Find where the given text appears and provide that cell's center as [x, y] coordinate. 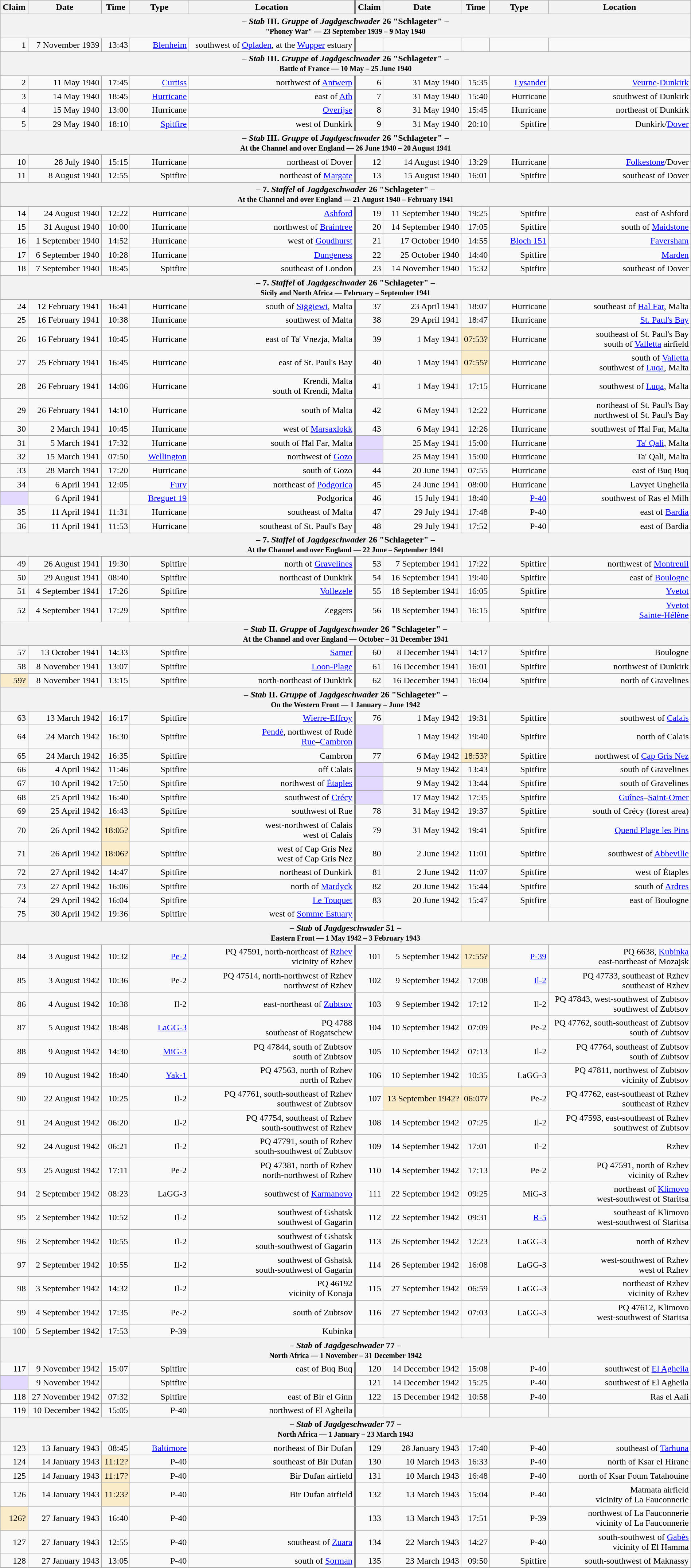
PQ 47514, north-northwest of Rzhev northwest of Rzhev [272, 980]
south of Zubtsov [272, 1312]
06:20 [116, 1123]
15:45 [475, 110]
Fury [160, 485]
91 [14, 1123]
2 March 1941 [65, 429]
24 June 1941 [422, 485]
4 August 1942 [65, 1004]
11:46 [116, 770]
102 [369, 980]
17:08 [475, 980]
Folkestone/Dover [620, 162]
southwest of Karmanovo [272, 1194]
110 [369, 1170]
7 September 1941 [422, 564]
24 August 1940 [65, 213]
29 April 1941 [422, 320]
52 [14, 610]
PQ 47762, south-southeast of Zubtsov south of Zubtsov [620, 1027]
129 [369, 1448]
71 [14, 854]
76 [369, 718]
Lysander [519, 82]
northeast of St. Paul's Baynorthwest of St. Paul's Bay [620, 410]
17:20 [116, 470]
17:26 [116, 591]
13 September 1942? [422, 1099]
16:35 [116, 756]
southwest of Luqa, Malta [620, 386]
8 December 1941 [422, 653]
27 November 1942 [65, 1397]
13 October 1941 [65, 653]
86 [14, 1004]
west of Goudhurst [272, 241]
11:01 [475, 854]
92 [14, 1146]
15 May 1940 [65, 110]
15:25 [475, 1382]
11:23? [116, 1495]
east of Bir el Ginn [272, 1397]
13:29 [475, 162]
16 [14, 241]
23 April 1941 [422, 306]
40 [369, 362]
22 August 1942 [65, 1099]
Ras el Aali [620, 1397]
6 [369, 82]
Dungeness [272, 255]
56 [369, 610]
22 [369, 255]
48 [369, 526]
65 [14, 756]
south of Ardres [620, 886]
Marden [620, 255]
14:52 [116, 241]
PQ 47844, south of Zubtsov south of Zubtsov [272, 1051]
15:04 [475, 1495]
Rzhev [620, 1146]
127 [14, 1542]
northeast of Margate [272, 175]
13 [369, 175]
17:52 [475, 526]
08:00 [475, 485]
32 [14, 456]
96 [14, 1241]
northwest of Gozo [272, 456]
10:58 [475, 1397]
35 [14, 512]
11 [14, 175]
5 [14, 124]
17:12 [475, 1004]
south of Ħal Far, Malta [272, 443]
124 [14, 1462]
109 [369, 1146]
northeast of Dover [272, 162]
17:32 [116, 443]
84 [14, 957]
06:59 [475, 1288]
northwest of Montreuil [620, 564]
121 [369, 1382]
southwest of Abbeville [620, 854]
10:25 [116, 1099]
33 [14, 470]
PQ 47791, south of Rzhev south-southwest of Zubtsov [272, 1146]
20 June 1941 [422, 470]
13:15 [116, 680]
14:47 [116, 872]
Ashford [272, 213]
85 [14, 980]
9 August 1942 [65, 1051]
PQ 47591, north-northeast of Rzhevvicinity of Rzhev [272, 957]
5 August 1942 [65, 1027]
117 [14, 1369]
Kubinka [272, 1331]
72 [14, 872]
11:07 [475, 872]
10:32 [116, 957]
Yak-1 [160, 1075]
20:10 [475, 124]
18:47 [475, 320]
80 [369, 854]
133 [369, 1518]
55 [369, 591]
southeast of St. Paul's Bay south of Valletta airfield [620, 339]
PQ 47381, north of Rzhev north-northwest of Rzhev [272, 1170]
09:31 [475, 1218]
17:01 [475, 1146]
115 [369, 1288]
14 May 1940 [65, 96]
Veurne-Dunkirk [620, 82]
Wierre-Effroy [272, 718]
south of Crécy (forest area) [620, 811]
1 September 1940 [65, 241]
Le Touquet [272, 900]
– Stab III. Gruppe of Jagdgeschwader 26 "Schlageter" –At the Channel and over England — 26 June 1940 – 20 August 1941 [345, 143]
northwest of La Fauconnerievicinity of La Fauconnerie [620, 1518]
PQ 47563, north of Rzhev north of Rzhev [272, 1075]
77 [369, 756]
62 [369, 680]
– Stab II. Gruppe of Jagdgeschwader 26 "Schlageter" –On the Western Front — 1 January – June 1942 [345, 699]
PQ 47843, west-southwest of Zubtsov southwest of Zubtsov [620, 1004]
14:10 [116, 410]
57 [14, 653]
60 [369, 653]
19:36 [116, 914]
49 [14, 564]
north of Ksar el Hirane [620, 1462]
11:53 [116, 526]
24 [14, 306]
6 May 1942 [422, 756]
118 [14, 1397]
28 January 1943 [422, 1448]
– 7. Staffel of Jagdgeschwader 26 "Schlageter" –At the Channel and over England — 21 August 1940 – February 1941 [345, 194]
15 July 1941 [422, 498]
131 [369, 1476]
19:30 [116, 564]
west of Dunkirk [272, 124]
19 [369, 213]
9 [369, 124]
St. Paul's Bay [620, 320]
2 [14, 82]
15 December 1942 [422, 1397]
13 January 1943 [65, 1448]
PQ 47811, northwest of Zubtsovvicinity of Zubtsov [620, 1075]
07:55 [475, 470]
east of Ta' Vnezja, Malta [272, 339]
13:07 [116, 666]
89 [14, 1075]
17:45 [116, 82]
4 [14, 110]
17:29 [116, 610]
15:40 [475, 96]
15:15 [116, 162]
39 [369, 339]
7 November 1939 [65, 45]
17:48 [475, 512]
09:50 [475, 1561]
09:25 [475, 1194]
8 August 1940 [65, 175]
south of Vallettasouthwest of Luqa, Malta [620, 362]
Samer [272, 653]
southwest of Ras el Milh [620, 498]
PQ 46192vicinity of Konaja [272, 1288]
101 [369, 957]
15:05 [116, 1411]
107 [369, 1099]
19:41 [475, 830]
06:07? [475, 1099]
3 September 1942 [65, 1288]
north-northeast of Dunkirk [272, 680]
123 [14, 1448]
07:55? [475, 362]
Quend Plage les Pins [620, 830]
south-southwest of Gabèsvicinity of El Hamma [620, 1542]
30 April 1942 [65, 914]
26 [14, 339]
16:33 [475, 1462]
14:17 [475, 653]
– Stab of Jagdgeschwader 77 –North Africa — 1 January – 23 March 1943 [345, 1429]
20 [369, 227]
122 [369, 1397]
northwest of El Agheila [272, 1411]
northwest of Antwerp [272, 82]
23 [369, 269]
135 [369, 1561]
north of Rzhev [620, 1241]
114 [369, 1265]
4 April 1942 [65, 770]
– Stab III. Gruppe of Jagdgeschwader 26 "Schlageter" –Battle of France — 10 May – 25 June 1940 [345, 63]
14:32 [116, 1288]
37 [369, 306]
36 [14, 526]
119 [14, 1411]
southwest of Ħal Far, Malta [620, 429]
16:05 [475, 591]
19:25 [475, 213]
14:33 [116, 653]
17:15 [475, 386]
PQ 6638, Kubinka east-northeast of Mozajsk [620, 957]
17:53 [116, 1331]
112 [369, 1218]
47 [369, 512]
northeast of Bir Dufan [272, 1448]
43 [369, 429]
– Stab III. Gruppe of Jagdgeschwader 26 "Schlageter" –"Phoney War" — 23 September 1939 – 9 May 1940 [345, 26]
– 7. Staffel of Jagdgeschwader 26 "Schlageter" –Sicily and North Africa — February – September 1941 [345, 287]
10:35 [475, 1075]
17 [14, 255]
44 [369, 470]
5 March 1941 [65, 443]
29 May 1940 [65, 124]
PQ 47593, east-southeast of Rzhev southwest of Zubtsov [620, 1123]
– Stab II. Gruppe of Jagdgeschwader 26 "Schlageter" –At the Channel and over England — October – 31 December 1941 [345, 634]
Zeggers [272, 610]
Krendi, Maltasouth of Krendi, Malta [272, 386]
southwest of Crécy [272, 797]
northwest of Étaples [272, 783]
southwest of Rue [272, 811]
southwest of Opladen, at the Wupper estuary [272, 45]
64 [14, 736]
07:03 [475, 1312]
10:52 [116, 1218]
88 [14, 1051]
15 [14, 227]
10:36 [116, 980]
28 [14, 386]
northwest of Cap Gris Nez [620, 756]
west of Somme Estuary [272, 914]
12 [369, 162]
16 September 1941 [422, 577]
Curtiss [160, 82]
10 [14, 162]
68 [14, 797]
116 [369, 1312]
53 [369, 564]
13:05 [116, 1561]
90 [14, 1099]
81 [369, 872]
14 November 1940 [422, 269]
25 [14, 320]
126? [14, 1518]
07:53? [475, 339]
10 April 1942 [65, 783]
15:08 [475, 1369]
17:55? [475, 957]
13:00 [116, 110]
15:35 [475, 82]
Yvetot [620, 591]
18 [14, 269]
16:17 [116, 718]
16:45 [116, 362]
Breguet 19 [160, 498]
west of Étaples [620, 872]
Faversham [620, 241]
east-northeast of Zubtsov [272, 1004]
41 [369, 386]
82 [369, 886]
south of Sorman [272, 1561]
104 [369, 1027]
north of Ksar Foum Tatahouine [620, 1476]
Wellington [160, 456]
29 [14, 410]
132 [369, 1495]
18:06? [116, 854]
19:37 [475, 811]
7 September 1940 [65, 269]
16:48 [475, 1476]
10:00 [116, 227]
22 March 1943 [422, 1542]
13:44 [475, 783]
east of Ath [272, 96]
12:23 [475, 1241]
15:44 [475, 886]
southwest of Dunkirk [620, 96]
73 [14, 886]
Pendé, northwest of RudéRue–Cambron [272, 736]
120 [369, 1369]
Matmata airfieldvicinity of La Fauconnerie [620, 1495]
11 May 1940 [65, 82]
78 [369, 811]
99 [14, 1312]
PQ 47762, east-southeast of Rzhev southeast of Rzhev [620, 1099]
103 [369, 1004]
16:15 [475, 610]
southeast of Zuara [272, 1542]
PQ 47761, south-southeast of Rzhev southwest of Zubtsov [272, 1099]
southeast of Ħal Far, Malta [620, 306]
07:09 [475, 1027]
14 [14, 213]
67 [14, 783]
Boulogne [620, 653]
108 [369, 1123]
25 August 1942 [65, 1170]
10 December 1942 [65, 1411]
126 [14, 1495]
4 September 1942 [65, 1312]
17:11 [116, 1170]
16:41 [116, 306]
83 [369, 900]
11:31 [116, 512]
Blenheim [160, 45]
Overijse [272, 110]
PQ 47754, southeast of Rzhev south-southwest of Rzhev [272, 1123]
18:53? [475, 756]
PQ 47733, southeast of Rzhev southeast of Rzhev [620, 980]
31 August 1940 [65, 227]
69 [14, 811]
93 [14, 1170]
R-5 [519, 1218]
12 February 1941 [65, 306]
17:05 [475, 227]
15:47 [475, 900]
27 [14, 362]
45 [369, 485]
south of Maidstone [620, 227]
50 [14, 577]
14:55 [475, 241]
east of Ashford [620, 213]
14 September 1940 [422, 227]
07:50 [116, 456]
28 July 1940 [65, 162]
18:10 [116, 124]
25 February 1941 [65, 362]
16:30 [116, 736]
21 [369, 241]
6 September 1940 [65, 255]
southwest of Calais [620, 718]
19:31 [475, 718]
17:40 [475, 1448]
16:06 [116, 886]
northeast of Klimovo west-southwest of Staritsa [620, 1194]
07:25 [475, 1123]
– 7. Staffel of Jagdgeschwader 26 "Schlageter" –At the Channel and over England — 22 June – September 1941 [345, 545]
1 [14, 45]
17:50 [116, 783]
south of Malta [272, 410]
59? [14, 680]
10:28 [116, 255]
Podgorica [272, 498]
105 [369, 1051]
7 [369, 96]
west-southwest of Rzhev west of Rzhev [620, 1265]
58 [14, 666]
128 [14, 1561]
100 [14, 1331]
38 [369, 320]
11 September 1940 [422, 213]
28 March 1941 [65, 470]
14:30 [116, 1051]
08:45 [116, 1448]
Bloch 151 [519, 241]
northeast of Rzhevvicinity of Rzhev [620, 1288]
34 [14, 485]
14:40 [475, 255]
Dunkirk/Dover [620, 124]
17 May 1942 [422, 797]
southwest of Gshatsksouthwest of Gagarin [272, 1218]
26 August 1941 [65, 564]
17:22 [475, 564]
30 [14, 429]
15:32 [475, 269]
07:13 [475, 1051]
15 March 1941 [65, 456]
southeast of London [272, 269]
16:43 [116, 811]
74 [14, 900]
southeast of St. Paul's Bay [272, 526]
111 [369, 1194]
8 [369, 110]
Baltimore [160, 1448]
Cambron [272, 756]
YvetotSainte-Hélène [620, 610]
94 [14, 1194]
14:27 [475, 1542]
61 [369, 666]
– Stab of Jagdgeschwader 77 –North Africa — 1 November – 31 December 1942 [345, 1350]
west of Marsaxlokk [272, 429]
95 [14, 1218]
south-southwest of Maknassy [620, 1561]
15 August 1940 [422, 175]
11:12? [116, 1462]
Guînes–Saint-Omer [620, 797]
PQ 47591, north of Rzhevvicinity of Rzhev [620, 1170]
75 [14, 914]
3 [14, 96]
north of Mardyck [272, 886]
134 [369, 1542]
17:51 [475, 1518]
29 August 1941 [65, 577]
northwest of Dunkirk [620, 666]
14 August 1940 [422, 162]
southeast of Klimovo west-southwest of Staritsa [620, 1218]
PQ 47612, Klimovo west-southwest of Staritsa [620, 1312]
west of Cap Gris Nez west of Cap Gris Nez [272, 854]
07:32 [116, 1397]
06:21 [116, 1146]
63 [14, 718]
east of St. Paul's Bay [272, 362]
south of Siġġiewi, Malta [272, 306]
25 October 1940 [422, 255]
northeast of Podgorica [272, 485]
18:07 [475, 306]
70 [14, 830]
54 [369, 577]
42 [369, 410]
12:05 [116, 485]
off Calais [272, 770]
113 [369, 1241]
– Stab of Jagdgeschwader 51 –Eastern Front — 1 May 1942 – 3 February 1943 [345, 933]
87 [14, 1027]
south of Gozo [272, 470]
08:23 [116, 1194]
46 [369, 498]
14:06 [116, 386]
18:05? [116, 830]
Lavyet Ungheila [620, 485]
97 [14, 1265]
125 [14, 1476]
PQ 47764, southeast of Zubtsov south of Zubtsov [620, 1051]
southeast of Tarhuna [620, 1448]
23 March 1943 [422, 1561]
15:07 [116, 1369]
PQ 4788 southeast of Rogatschew [272, 1027]
17 October 1940 [422, 241]
66 [14, 770]
southeast of Bir Dufan [272, 1462]
12:26 [475, 429]
16:08 [475, 1265]
north of Calais [620, 736]
18:48 [116, 1027]
98 [14, 1288]
Vollezele [272, 591]
13 March 1942 [65, 718]
11:17? [116, 1476]
51 [14, 591]
106 [369, 1075]
Loon-Plage [272, 666]
08:40 [116, 577]
west-northwest of Calais west of Calais [272, 830]
31 [14, 443]
79 [369, 830]
southeast of Malta [272, 512]
southwest of Malta [272, 320]
10 August 1942 [65, 1075]
130 [369, 1462]
17:13 [475, 1170]
29 April 1942 [65, 900]
northwest of Braintree [272, 227]
